Extract the (x, y) coordinate from the center of the cell holding the provided text.  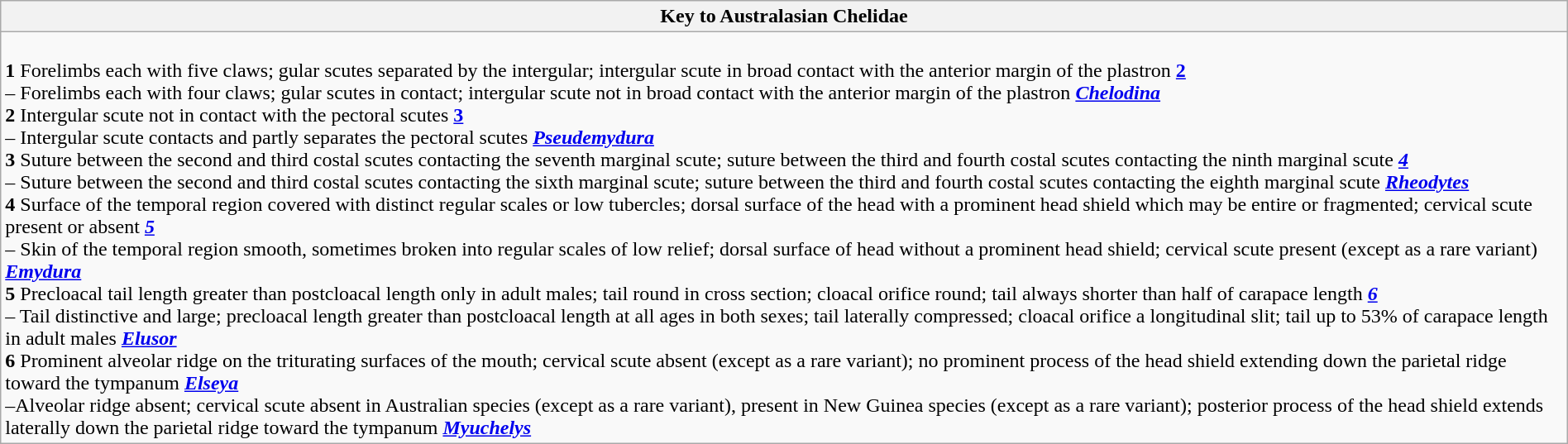
Key to Australasian Chelidae (784, 17)
